Return the (x, y) coordinate for the center point of the cell that contains the specified text.  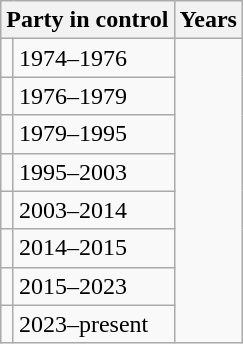
2015–2023 (94, 286)
1974–1976 (94, 58)
Years (208, 20)
2023–present (94, 324)
1979–1995 (94, 134)
1995–2003 (94, 172)
2014–2015 (94, 248)
Party in control (88, 20)
1976–1979 (94, 96)
2003–2014 (94, 210)
